Detect which cell encompasses the target text, then output its (X, Y) center coordinate. 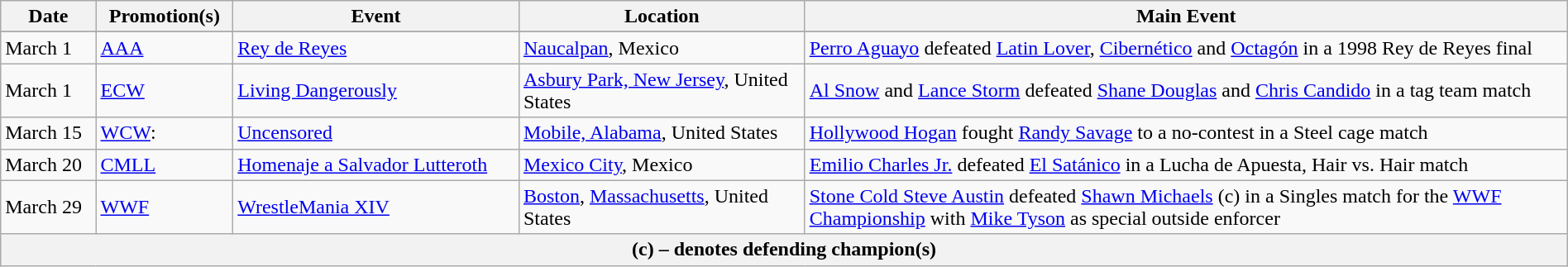
Asbury Park, New Jersey, United States (662, 91)
(c) – denotes defending champion(s) (784, 250)
Location (662, 17)
Stone Cold Steve Austin defeated Shawn Michaels (c) in a Singles match for the WWF Championship with Mike Tyson as special outside enforcer (1186, 207)
ECW (165, 91)
March 29 (48, 207)
AAA (165, 48)
Uncensored (376, 133)
Date (48, 17)
Promotion(s) (165, 17)
Living Dangerously (376, 91)
Boston, Massachusetts, United States (662, 207)
Event (376, 17)
WrestleMania XIV (376, 207)
Rey de Reyes (376, 48)
March 15 (48, 133)
March 20 (48, 164)
Main Event (1186, 17)
Perro Aguayo defeated Latin Lover, Cibernético and Octagón in a 1998 Rey de Reyes final (1186, 48)
Hollywood Hogan fought Randy Savage to a no-contest in a Steel cage match (1186, 133)
Al Snow and Lance Storm defeated Shane Douglas and Chris Candido in a tag team match (1186, 91)
Emilio Charles Jr. defeated El Satánico in a Lucha de Apuesta, Hair vs. Hair match (1186, 164)
Naucalpan, Mexico (662, 48)
WWF (165, 207)
Mobile, Alabama, United States (662, 133)
Mexico City, Mexico (662, 164)
Homenaje a Salvador Lutteroth (376, 164)
CMLL (165, 164)
WCW: (165, 133)
